Output the (x, y) coordinate of the center of the cell containing the given text.  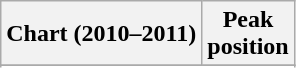
Chart (2010–2011) (102, 34)
Peakposition (248, 34)
